Extract the (x, y) coordinate from the center of the cell holding the provided text.  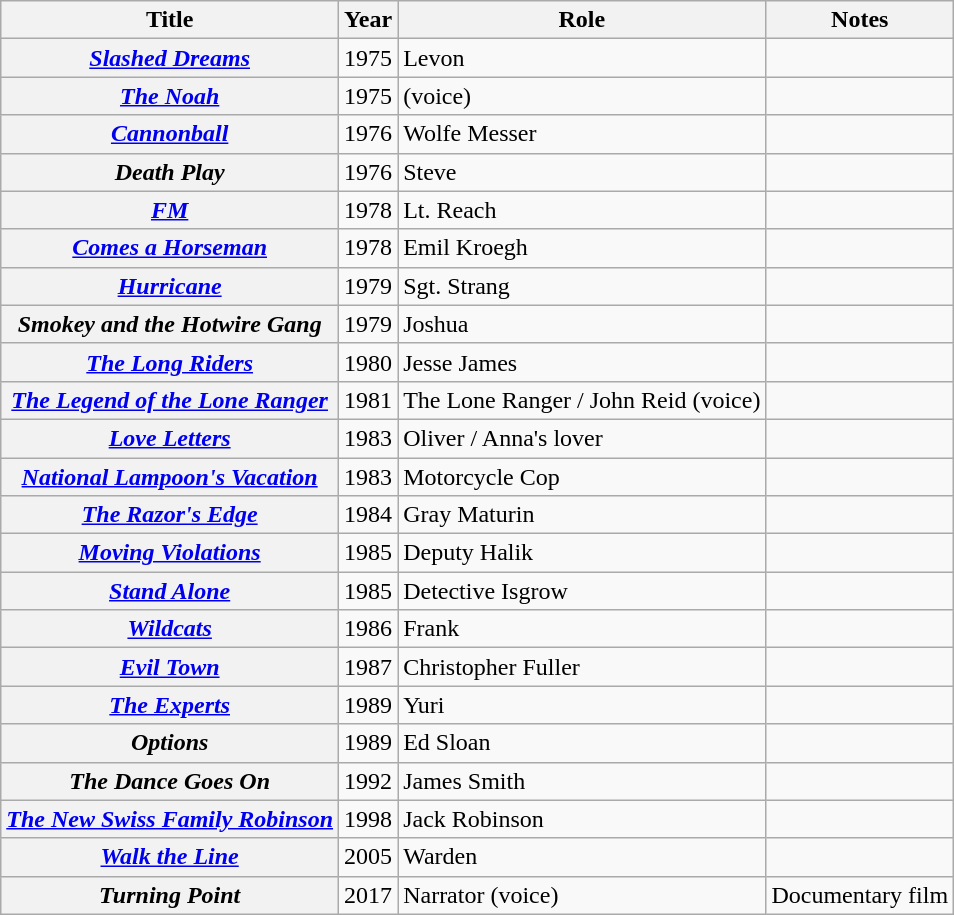
Slashed Dreams (170, 58)
Narrator (voice) (582, 895)
(voice) (582, 96)
The Lone Ranger / John Reid (voice) (582, 400)
Sgt. Strang (582, 286)
1998 (368, 819)
Turning Point (170, 895)
National Lampoon's Vacation (170, 477)
Title (170, 20)
The Legend of the Lone Ranger (170, 400)
1992 (368, 781)
Emil Kroegh (582, 248)
Hurricane (170, 286)
Jack Robinson (582, 819)
Moving Violations (170, 553)
The Long Riders (170, 362)
Warden (582, 857)
The Experts (170, 705)
Options (170, 743)
The New Swiss Family Robinson (170, 819)
The Razor's Edge (170, 515)
Love Letters (170, 438)
Role (582, 20)
Death Play (170, 172)
The Dance Goes On (170, 781)
Stand Alone (170, 591)
Christopher Fuller (582, 667)
Yuri (582, 705)
Oliver / Anna's lover (582, 438)
2017 (368, 895)
1987 (368, 667)
Notes (860, 20)
1981 (368, 400)
Motorcycle Cop (582, 477)
Joshua (582, 324)
Frank (582, 629)
Deputy Halik (582, 553)
James Smith (582, 781)
Evil Town (170, 667)
Levon (582, 58)
Cannonball (170, 134)
1980 (368, 362)
Wildcats (170, 629)
Year (368, 20)
Lt. Reach (582, 210)
Ed Sloan (582, 743)
Smokey and the Hotwire Gang (170, 324)
Walk the Line (170, 857)
The Noah (170, 96)
Steve (582, 172)
1986 (368, 629)
Wolfe Messer (582, 134)
Detective Isgrow (582, 591)
Jesse James (582, 362)
Documentary film (860, 895)
Gray Maturin (582, 515)
FM (170, 210)
2005 (368, 857)
1984 (368, 515)
Comes a Horseman (170, 248)
